From the cell containing the given text, extract its center point as [x, y] coordinate. 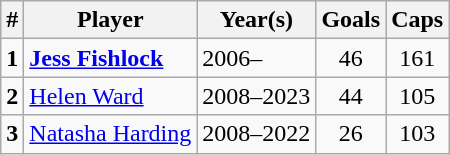
2008–2023 [256, 96]
2006– [256, 58]
1 [12, 58]
Caps [418, 20]
105 [418, 96]
103 [418, 134]
Year(s) [256, 20]
161 [418, 58]
2 [12, 96]
# [12, 20]
46 [351, 58]
44 [351, 96]
Jess Fishlock [110, 58]
3 [12, 134]
Player [110, 20]
26 [351, 134]
Goals [351, 20]
2008–2022 [256, 134]
Natasha Harding [110, 134]
Helen Ward [110, 96]
